Locate the cell with the specified text and output its (x, y) center coordinate. 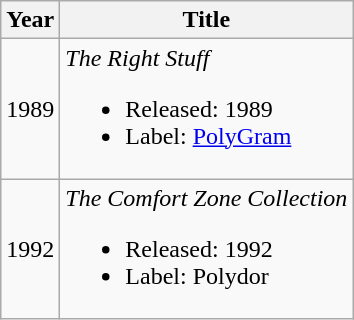
The Comfort Zone CollectionReleased: 1992Label: Polydor (206, 249)
1992 (30, 249)
Title (206, 20)
1989 (30, 109)
The Right StuffReleased: 1989Label: PolyGram (206, 109)
Year (30, 20)
